Find where the given text appears and provide that cell's center as [X, Y] coordinate. 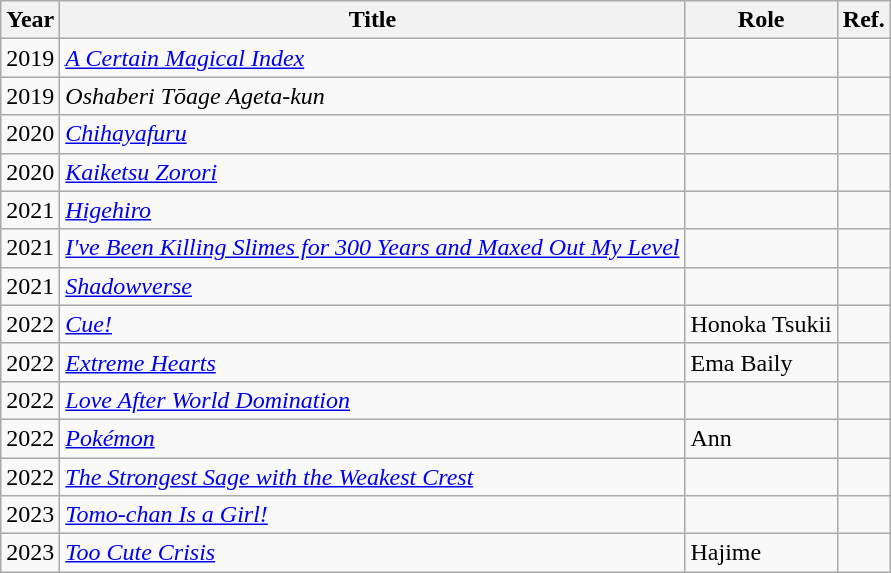
Oshaberi Tōage Ageta-kun [372, 96]
Pokémon [372, 438]
Title [372, 20]
Kaiketsu Zorori [372, 172]
Extreme Hearts [372, 362]
Year [30, 20]
The Strongest Sage with the Weakest Crest [372, 477]
Ref. [864, 20]
Love After World Domination [372, 400]
A Certain Magical Index [372, 58]
Honoka Tsukii [761, 324]
Role [761, 20]
Chihayafuru [372, 134]
Ema Baily [761, 362]
Hajime [761, 553]
Shadowverse [372, 286]
I've Been Killing Slimes for 300 Years and Maxed Out My Level [372, 248]
Ann [761, 438]
Tomo-chan Is a Girl! [372, 515]
Cue! [372, 324]
Higehiro [372, 210]
Too Cute Crisis [372, 553]
